Provide the [X, Y] coordinate of the cell's center where the given text is located.  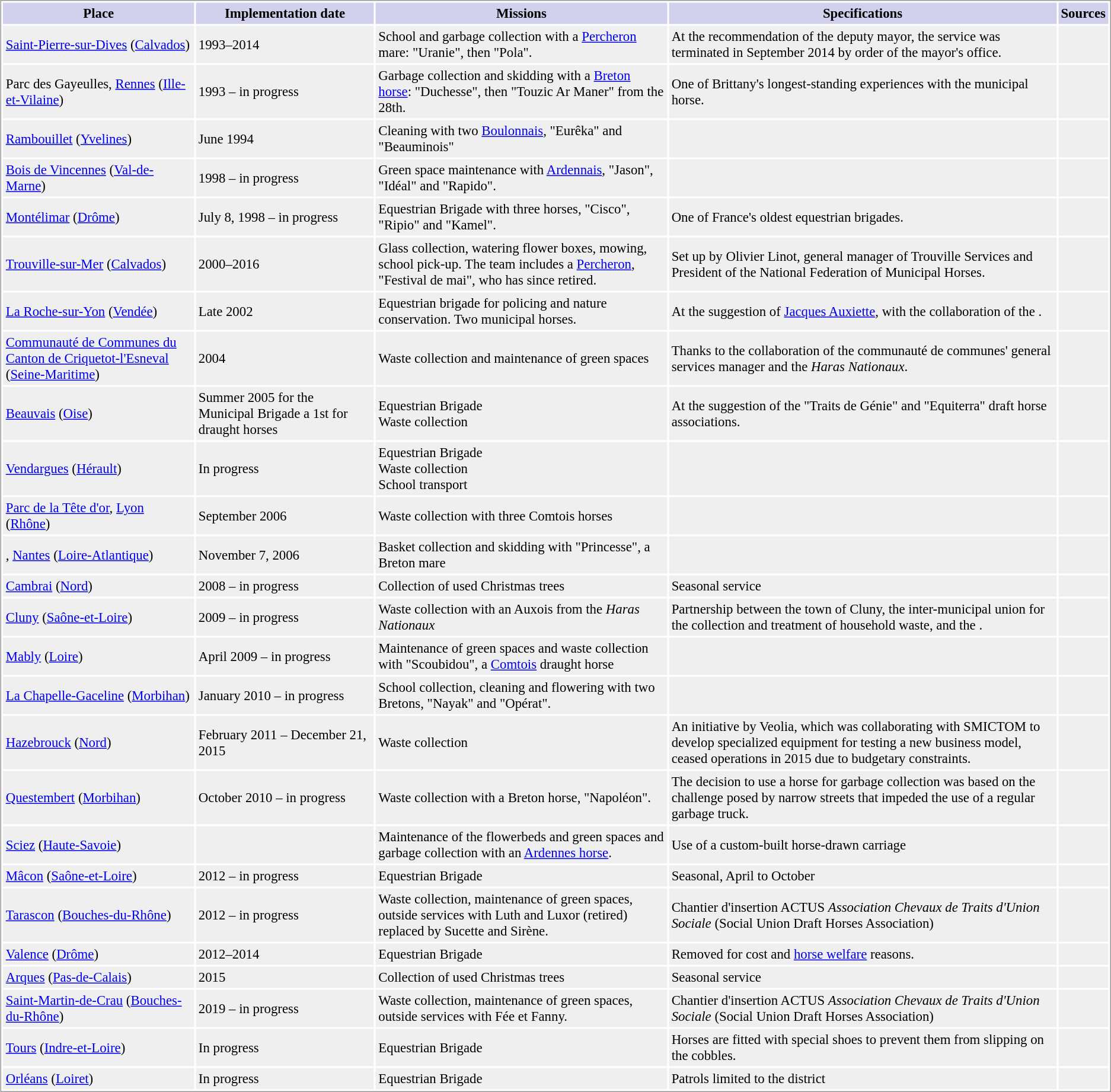
2012–2014 [285, 954]
Horses are fitted with special shoes to prevent them from slipping on the cobbles. [863, 1048]
Equestrian BrigadeWaste collectionSchool transport [522, 469]
At the suggestion of the "Traits de Génie" and "Equiterra" draft horse associations. [863, 413]
One of France's oldest equestrian brigades. [863, 217]
Garbage collection and skidding with a Breton horse: "Duchesse", then "Touzic Ar Maner" from the 28th. [522, 92]
Use of a custom-built horse-drawn carriage [863, 845]
Waste collection [522, 743]
1993–2014 [285, 45]
Trouville-sur-Mer (Calvados) [98, 264]
School collection, cleaning and flowering with two Bretons, "Nayak" and "Opérat". [522, 696]
At the suggestion of Jacques Auxiette, with the collaboration of the . [863, 312]
Glass collection, watering flower boxes, mowing, school pick-up. The team includes a Percheron, "Festival de mai", who has since retired. [522, 264]
2009 – in progress [285, 618]
La Chapelle-Gaceline (Morbihan) [98, 696]
Basket collection and skidding with "Princesse", a Breton mare [522, 555]
Missions [522, 13]
Valence (Drôme) [98, 954]
Montélimar (Drôme) [98, 217]
Patrols limited to the district [863, 1079]
Implementation date [285, 13]
Partnership between the town of Cluny, the inter-municipal union for the collection and treatment of household waste, and the . [863, 618]
Thanks to the collaboration of the communauté de communes' general services manager and the Haras Nationaux. [863, 359]
Maintenance of green spaces and waste collection with "Scoubidou", a Comtois draught horse [522, 657]
2015 [285, 977]
School and garbage collection with a Percheron mare: "Uranie", then "Pola". [522, 45]
Bois de Vincennes (Val-de-Marne) [98, 178]
November 7, 2006 [285, 555]
Tours (Indre-et-Loire) [98, 1048]
Cleaning with two Boulonnais, "Eurêka" and "Beauminois" [522, 139]
2008 – in progress [285, 586]
Saint-Martin-de-Crau (Bouches-du-Rhône) [98, 1009]
Place [98, 13]
Seasonal, April to October [863, 876]
Equestrian BrigadeWaste collection [522, 413]
Waste collection with three Comtois horses [522, 516]
October 2010 – in progress [285, 797]
, Nantes (Loire-Atlantique) [98, 555]
Communauté de Communes du Canton de Criquetot-l'Esneval (Seine-Maritime) [98, 359]
Waste collection, maintenance of green spaces, outside services with Fée et Fanny. [522, 1009]
Waste collection and maintenance of green spaces [522, 359]
Cluny (Saône-et-Loire) [98, 618]
One of Brittany's longest-standing experiences with the municipal horse. [863, 92]
February 2011 – December 21, 2015 [285, 743]
Sources [1084, 13]
Specifications [863, 13]
Removed for cost and horse welfare reasons. [863, 954]
Late 2002 [285, 312]
Waste collection with an Auxois from the Haras Nationaux [522, 618]
June 1994 [285, 139]
Tarascon (Bouches-du-Rhône) [98, 915]
1998 – in progress [285, 178]
Orléans (Loiret) [98, 1079]
Parc des Gayeulles, Rennes (Ille-et-Vilaine) [98, 92]
2019 – in progress [285, 1009]
2004 [285, 359]
Equestrian brigade for policing and nature conservation. Two municipal horses. [522, 312]
1993 – in progress [285, 92]
La Roche-sur-Yon (Vendée) [98, 312]
April 2009 – in progress [285, 657]
Mably (Loire) [98, 657]
Arques (Pas-de-Calais) [98, 977]
Questembert (Morbihan) [98, 797]
Vendargues (Hérault) [98, 469]
Sciez (Haute-Savoie) [98, 845]
Summer 2005 for the Municipal Brigade a 1st for draught horses [285, 413]
Saint-Pierre-sur-Dives (Calvados) [98, 45]
Equestrian Brigade with three horses, "Cisco", "Ripio" and "Kamel". [522, 217]
Maintenance of the flowerbeds and green spaces and garbage collection with an Ardennes horse. [522, 845]
Green space maintenance with Ardennais, "Jason", "Idéal" and "Rapido". [522, 178]
2000–2016 [285, 264]
Mâcon (Saône-et-Loire) [98, 876]
January 2010 – in progress [285, 696]
Parc de la Tête d'or, Lyon (Rhône) [98, 516]
July 8, 1998 – in progress [285, 217]
September 2006 [285, 516]
At the recommendation of the deputy mayor, the service was terminated in September 2014 by order of the mayor's office. [863, 45]
Cambrai (Nord) [98, 586]
Waste collection with a Breton horse, "Napoléon". [522, 797]
Hazebrouck (Nord) [98, 743]
Beauvais (Oise) [98, 413]
Rambouillet (Yvelines) [98, 139]
Set up by Olivier Linot, general manager of Trouville Services and President of the National Federation of Municipal Horses. [863, 264]
Waste collection, maintenance of green spaces, outside services with Luth and Luxor (retired) replaced by Sucette and Sirène. [522, 915]
